Locate the cell with the specified text and output its (x, y) center coordinate. 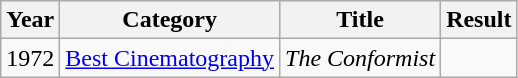
The Conformist (360, 58)
Best Cinematography (170, 58)
Year (30, 20)
1972 (30, 58)
Title (360, 20)
Category (170, 20)
Result (479, 20)
